Identify which cell holds the provided text, then report its (X, Y) central coordinate. 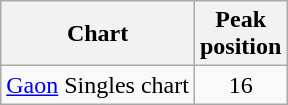
Gaon Singles chart (98, 85)
Chart (98, 34)
Peakposition (240, 34)
16 (240, 85)
